Search for the cell housing the specified text and yield its [x, y] center coordinate. 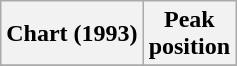
Peakposition [189, 34]
Chart (1993) [72, 34]
